Pinpoint the cell where the given text exists, returning its (X, Y) midpoint coordinate. 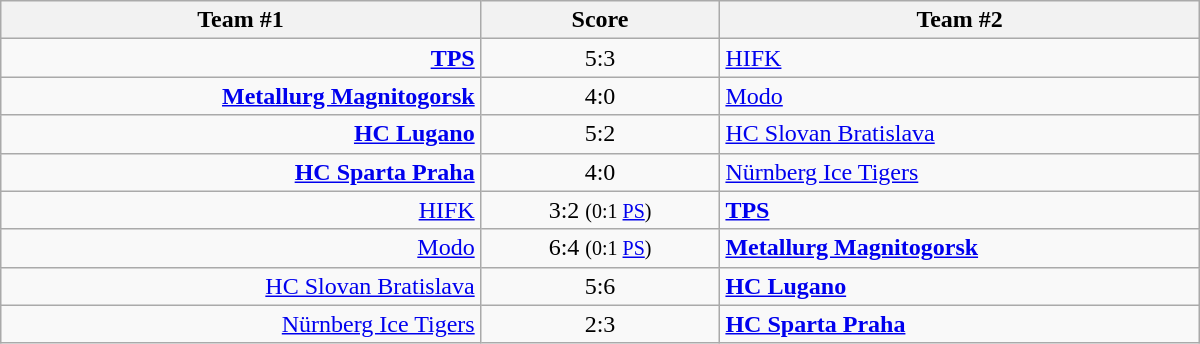
Team #1 (240, 20)
5:3 (600, 58)
5:2 (600, 134)
5:6 (600, 286)
Team #2 (960, 20)
2:3 (600, 324)
Score (600, 20)
3:2 (0:1 PS) (600, 210)
6:4 (0:1 PS) (600, 248)
